Output the [x, y] coordinate of the center of the cell containing the given text.  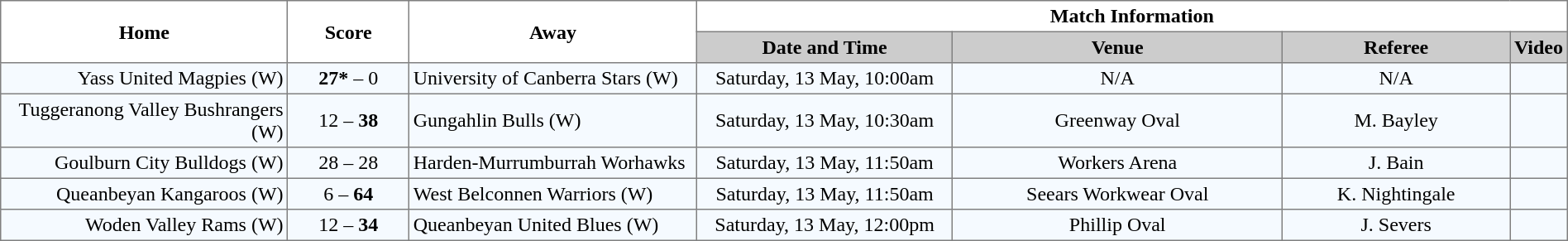
Score [349, 31]
Referee [1396, 47]
Video [1539, 47]
Match Information [1131, 17]
University of Canberra Stars (W) [553, 79]
Saturday, 13 May, 12:00pm [824, 225]
Seears Workwear Oval [1118, 194]
J. Bain [1396, 163]
Harden-Murrumburrah Worhawks [553, 163]
Queanbeyan Kangaroos (W) [144, 194]
Venue [1118, 47]
J. Severs [1396, 225]
West Belconnen Warriors (W) [553, 194]
Woden Valley Rams (W) [144, 225]
Home [144, 31]
12 – 34 [349, 225]
Tuggeranong Valley Bushrangers (W) [144, 120]
Gungahlin Bulls (W) [553, 120]
Yass United Magpies (W) [144, 79]
Date and Time [824, 47]
28 – 28 [349, 163]
12 – 38 [349, 120]
27* – 0 [349, 79]
Saturday, 13 May, 10:00am [824, 79]
Saturday, 13 May, 10:30am [824, 120]
Greenway Oval [1118, 120]
K. Nightingale [1396, 194]
Away [553, 31]
Goulburn City Bulldogs (W) [144, 163]
6 – 64 [349, 194]
Queanbeyan United Blues (W) [553, 225]
Phillip Oval [1118, 225]
M. Bayley [1396, 120]
Workers Arena [1118, 163]
